Identify which cell holds the provided text, then report its (x, y) central coordinate. 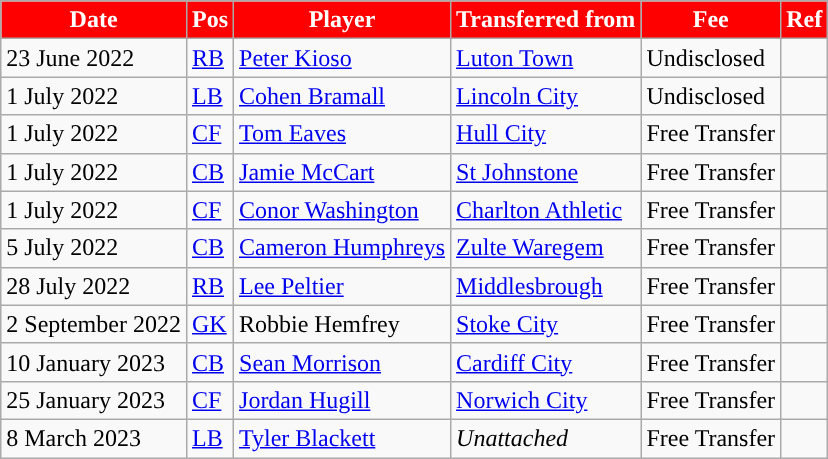
Luton Town (546, 58)
Hull City (546, 134)
Conor Washington (342, 210)
Peter Kioso (342, 58)
St Johnstone (546, 172)
Player (342, 20)
Zulte Waregem (546, 248)
8 March 2023 (94, 438)
Jamie McCart (342, 172)
Cohen Bramall (342, 96)
Cameron Humphreys (342, 248)
Cardiff City (546, 362)
Date (94, 20)
10 January 2023 (94, 362)
2 September 2022 (94, 324)
GK (210, 324)
28 July 2022 (94, 286)
Ref (804, 20)
Sean Morrison (342, 362)
Norwich City (546, 400)
Charlton Athletic (546, 210)
Fee (711, 20)
Unattached (546, 438)
25 January 2023 (94, 400)
Jordan Hugill (342, 400)
Stoke City (546, 324)
5 July 2022 (94, 248)
Transferred from (546, 20)
Middlesbrough (546, 286)
Robbie Hemfrey (342, 324)
Lincoln City (546, 96)
Pos (210, 20)
23 June 2022 (94, 58)
Tyler Blackett (342, 438)
Tom Eaves (342, 134)
Lee Peltier (342, 286)
